Determine the (x, y) coordinate at the center of the cell enclosing the given text.  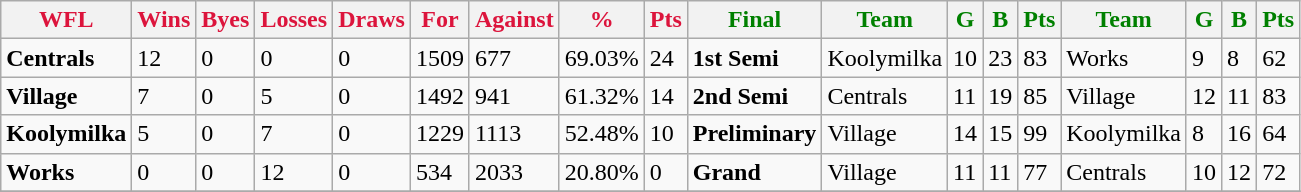
1509 (440, 58)
Byes (226, 20)
23 (1000, 58)
16 (1240, 134)
Losses (294, 20)
% (602, 20)
20.80% (602, 172)
62 (1278, 58)
19 (1000, 96)
64 (1278, 134)
677 (514, 58)
85 (1040, 96)
2nd Semi (754, 96)
1229 (440, 134)
52.48% (602, 134)
24 (666, 58)
15 (1000, 134)
534 (440, 172)
Wins (164, 20)
941 (514, 96)
77 (1040, 172)
69.03% (602, 58)
1st Semi (754, 58)
Against (514, 20)
61.32% (602, 96)
2033 (514, 172)
Preliminary (754, 134)
72 (1278, 172)
1113 (514, 134)
WFL (66, 20)
For (440, 20)
Grand (754, 172)
9 (1204, 58)
Draws (372, 20)
1492 (440, 96)
99 (1040, 134)
Final (754, 20)
